Return [X, Y] of the center of cell containing provided text 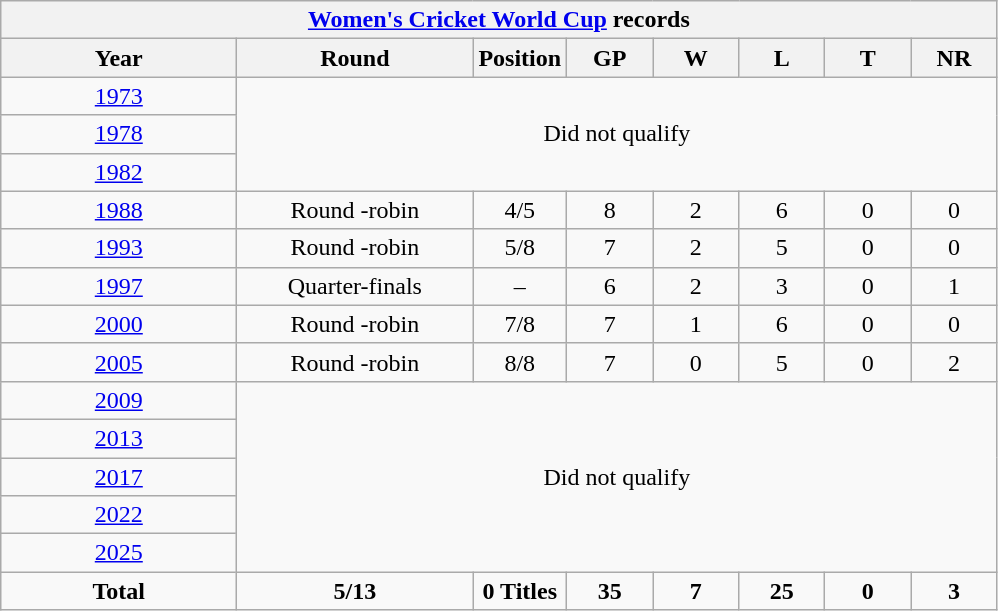
T [868, 58]
2025 [119, 553]
1993 [119, 248]
– [520, 286]
5/13 [355, 591]
2005 [119, 362]
2000 [119, 324]
GP [610, 58]
Round [355, 58]
Position [520, 58]
L [782, 58]
NR [954, 58]
2017 [119, 477]
2009 [119, 400]
8/8 [520, 362]
35 [610, 591]
Total [119, 591]
1988 [119, 210]
7/8 [520, 324]
0 Titles [520, 591]
2022 [119, 515]
1982 [119, 172]
25 [782, 591]
1978 [119, 134]
5/8 [520, 248]
8 [610, 210]
1997 [119, 286]
Women's Cricket World Cup records [499, 20]
4/5 [520, 210]
W [696, 58]
1973 [119, 96]
Quarter-finals [355, 286]
2013 [119, 438]
Year [119, 58]
